Identify which cell holds the provided text, then report its (x, y) central coordinate. 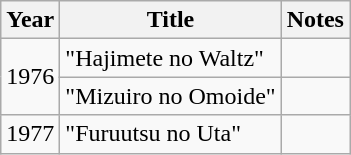
Year (30, 20)
"Mizuiro no Omoide" (170, 96)
1977 (30, 134)
"Hajimete no Waltz" (170, 58)
"Furuutsu no Uta" (170, 134)
1976 (30, 77)
Title (170, 20)
Notes (315, 20)
